Pinpoint the cell where the given text exists, returning its [x, y] midpoint coordinate. 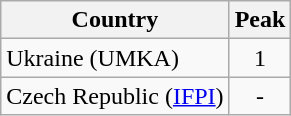
1 [260, 58]
Ukraine (UMKA) [115, 58]
- [260, 96]
Czech Republic (IFPI) [115, 96]
Country [115, 20]
Peak [260, 20]
